Capture the cell that displays the provided text and extract its (X, Y) central coordinate. 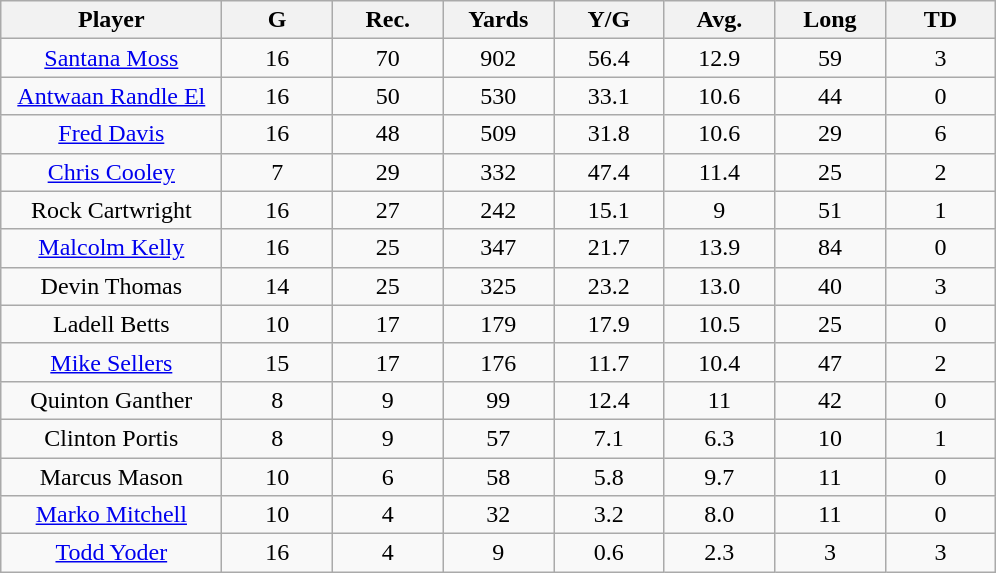
2.3 (720, 553)
Malcolm Kelly (112, 248)
Rec. (388, 20)
44 (830, 96)
56.4 (610, 58)
242 (498, 210)
Rock Cartwright (112, 210)
12.4 (610, 400)
179 (498, 324)
15.1 (610, 210)
17.9 (610, 324)
Ladell Betts (112, 324)
50 (388, 96)
59 (830, 58)
332 (498, 172)
7.1 (610, 438)
15 (278, 362)
Fred Davis (112, 134)
176 (498, 362)
Player (112, 20)
3.2 (610, 515)
Y/G (610, 20)
Avg. (720, 20)
5.8 (610, 477)
32 (498, 515)
Marko Mitchell (112, 515)
11.4 (720, 172)
7 (278, 172)
70 (388, 58)
347 (498, 248)
Santana Moss (112, 58)
11.7 (610, 362)
530 (498, 96)
27 (388, 210)
84 (830, 248)
12.9 (720, 58)
Clinton Portis (112, 438)
23.2 (610, 286)
Antwaan Randle El (112, 96)
99 (498, 400)
8.0 (720, 515)
33.1 (610, 96)
47 (830, 362)
13.0 (720, 286)
51 (830, 210)
58 (498, 477)
Marcus Mason (112, 477)
9.7 (720, 477)
31.8 (610, 134)
13.9 (720, 248)
Devin Thomas (112, 286)
Mike Sellers (112, 362)
21.7 (610, 248)
902 (498, 58)
G (278, 20)
10.5 (720, 324)
10.4 (720, 362)
Long (830, 20)
42 (830, 400)
509 (498, 134)
Yards (498, 20)
TD (940, 20)
325 (498, 286)
6.3 (720, 438)
Todd Yoder (112, 553)
Quinton Ganther (112, 400)
57 (498, 438)
48 (388, 134)
0.6 (610, 553)
14 (278, 286)
40 (830, 286)
47.4 (610, 172)
Chris Cooley (112, 172)
